Search for the cell housing the specified text and yield its (x, y) center coordinate. 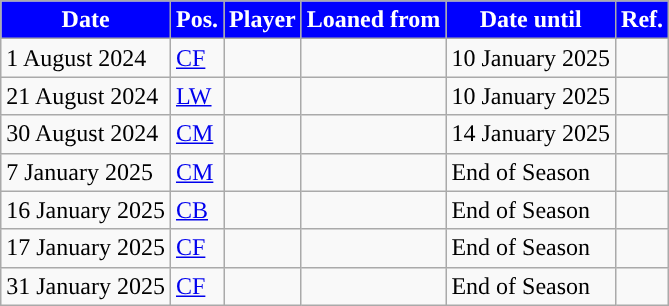
Pos. (196, 20)
21 August 2024 (86, 96)
14 January 2025 (531, 134)
7 January 2025 (86, 172)
1 August 2024 (86, 58)
17 January 2025 (86, 248)
Date until (531, 20)
30 August 2024 (86, 134)
Date (86, 20)
CB (196, 210)
Player (263, 20)
Loaned from (374, 20)
16 January 2025 (86, 210)
31 January 2025 (86, 286)
Ref. (642, 20)
LW (196, 96)
